Capture the cell that displays the provided text and extract its [X, Y] central coordinate. 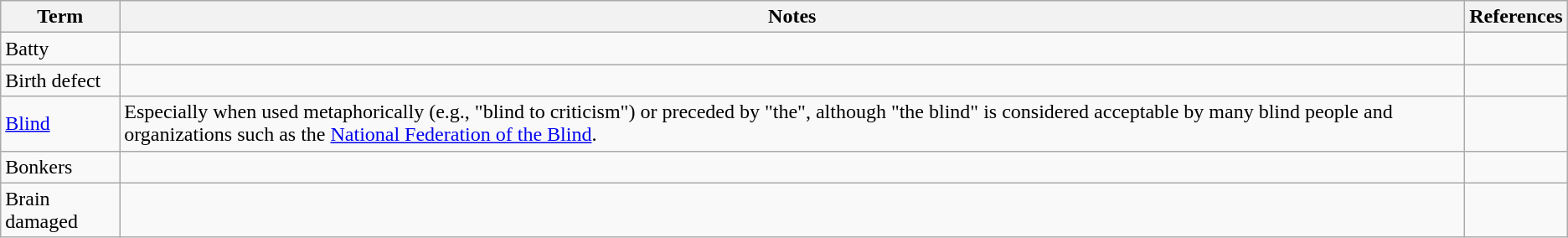
Brain damaged [60, 210]
References [1516, 17]
Blind [60, 124]
Birth defect [60, 80]
Bonkers [60, 167]
Term [60, 17]
Notes [792, 17]
Batty [60, 49]
